Locate the cell with the specified text and output its [x, y] center coordinate. 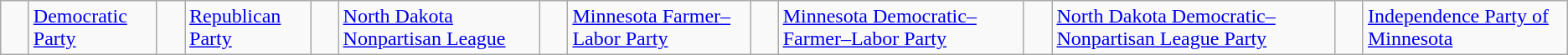
Democratic Party [92, 28]
North Dakota Nonpartisan League [439, 28]
Minnesota Democratic–Farmer–Labor Party [901, 28]
Republican Party [247, 28]
Independence Party of Minnesota [1465, 28]
Minnesota Farmer–Labor Party [659, 28]
North Dakota Democratic–Nonpartisan League Party [1194, 28]
